Return the [x, y] coordinate for the center point of the cell that contains the specified text.  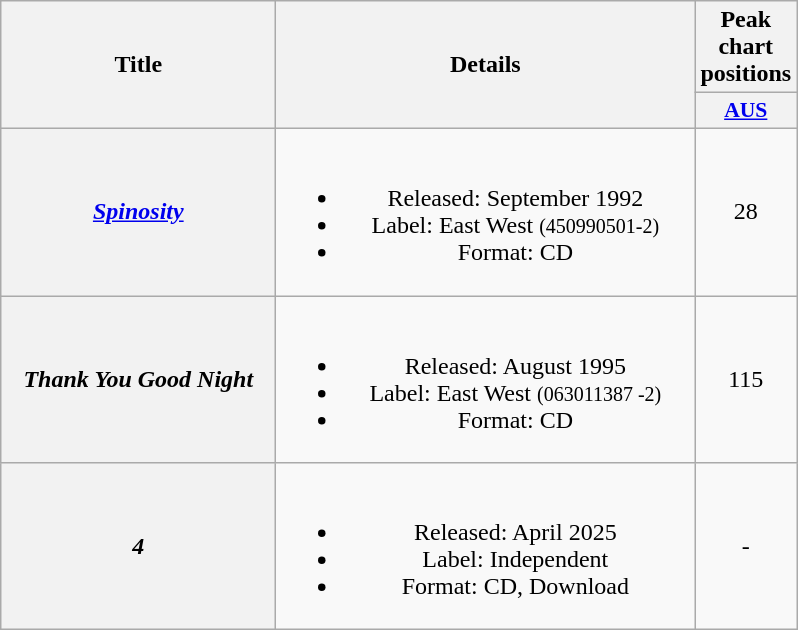
Peak chart positions [746, 47]
4 [138, 546]
Released: August 1995Label: East West (063011387 -2)Format: CD [486, 380]
Details [486, 65]
Thank You Good Night [138, 380]
AUS [746, 111]
Released: April 2025Label: IndependentFormat: CD, Download [486, 546]
Title [138, 65]
Released: September 1992Label: East West (450990501-2)Format: CD [486, 212]
28 [746, 212]
- [746, 546]
Spinosity [138, 212]
115 [746, 380]
